Find where the given text appears and provide that cell's center as (x, y) coordinate. 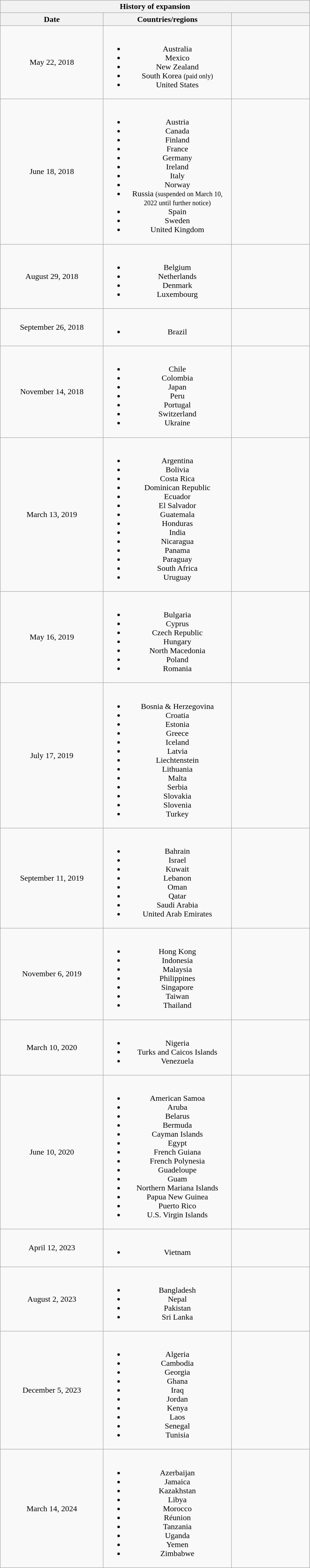
July 17, 2019 (52, 755)
November 6, 2019 (52, 974)
August 2, 2023 (52, 1299)
Bulgaria Cyprus Czech Republic Hungary North Macedonia Poland Romania (167, 637)
Nigeria Turks and Caicos Islands Venezuela (167, 1047)
Chile Colombia Japan Peru Portugal Switzerland Ukraine (167, 392)
Bangladesh Nepal Pakistan Sri Lanka (167, 1299)
Bosnia & Herzegovina Croatia Estonia Greece Iceland Latvia Liechtenstein Lithuania Malta Serbia Slovakia Slovenia Turkey (167, 755)
May 22, 2018 (52, 62)
March 14, 2024 (52, 1509)
March 13, 2019 (52, 514)
Vietnam (167, 1248)
Belgium Netherlands Denmark Luxembourg (167, 276)
November 14, 2018 (52, 392)
May 16, 2019 (52, 637)
Bahrain Israel Kuwait Lebanon Oman Qatar Saudi Arabia United Arab Emirates (167, 878)
Argentina Bolivia Costa Rica Dominican Republic Ecuador El Salvador Guatemala Honduras India Nicaragua Panama Paraguay South Africa Uruguay (167, 514)
Date (52, 19)
June 10, 2020 (52, 1152)
Austria Canada Finland France Germany Ireland Italy Norway Russia (suspended on March 10, 2022 until further notice) Spain Sweden United Kingdom (167, 171)
Hong Kong Indonesia Malaysia Philippines Singapore Taiwan Thailand (167, 974)
Brazil (167, 327)
December 5, 2023 (52, 1390)
September 26, 2018 (52, 327)
April 12, 2023 (52, 1248)
Algeria Cambodia Georgia Ghana Iraq Jordan Kenya Laos Senegal Tunisia (167, 1390)
March 10, 2020 (52, 1047)
September 11, 2019 (52, 878)
August 29, 2018 (52, 276)
June 18, 2018 (52, 171)
Countries/regions (167, 19)
Azerbaijan Jamaica Kazakhstan Libya Morocco Réunion Tanzania Uganda Yemen Zimbabwe (167, 1509)
Australia Mexico New Zealand South Korea (paid only) United States (167, 62)
History of expansion (155, 7)
